Find where the given text appears and provide that cell's center as [x, y] coordinate. 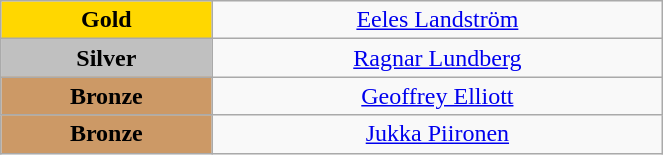
Eeles Landström [438, 20]
Gold [106, 20]
Jukka Piironen [438, 134]
Geoffrey Elliott [438, 96]
Silver [106, 58]
Ragnar Lundberg [438, 58]
